Return the (x, y) coordinate for the center point of the cell that contains the specified text.  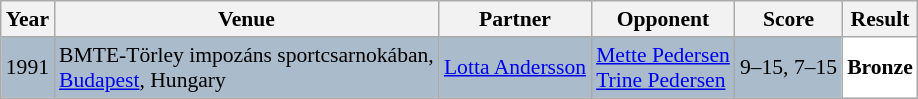
Score (788, 19)
Venue (246, 19)
Opponent (663, 19)
Year (28, 19)
Bronze (880, 68)
Lotta Andersson (515, 68)
1991 (28, 68)
9–15, 7–15 (788, 68)
Result (880, 19)
Partner (515, 19)
BMTE-Törley impozáns sportcsarnokában,Budapest, Hungary (246, 68)
Mette Pedersen Trine Pedersen (663, 68)
